Return (X, Y) of the center of cell containing provided text 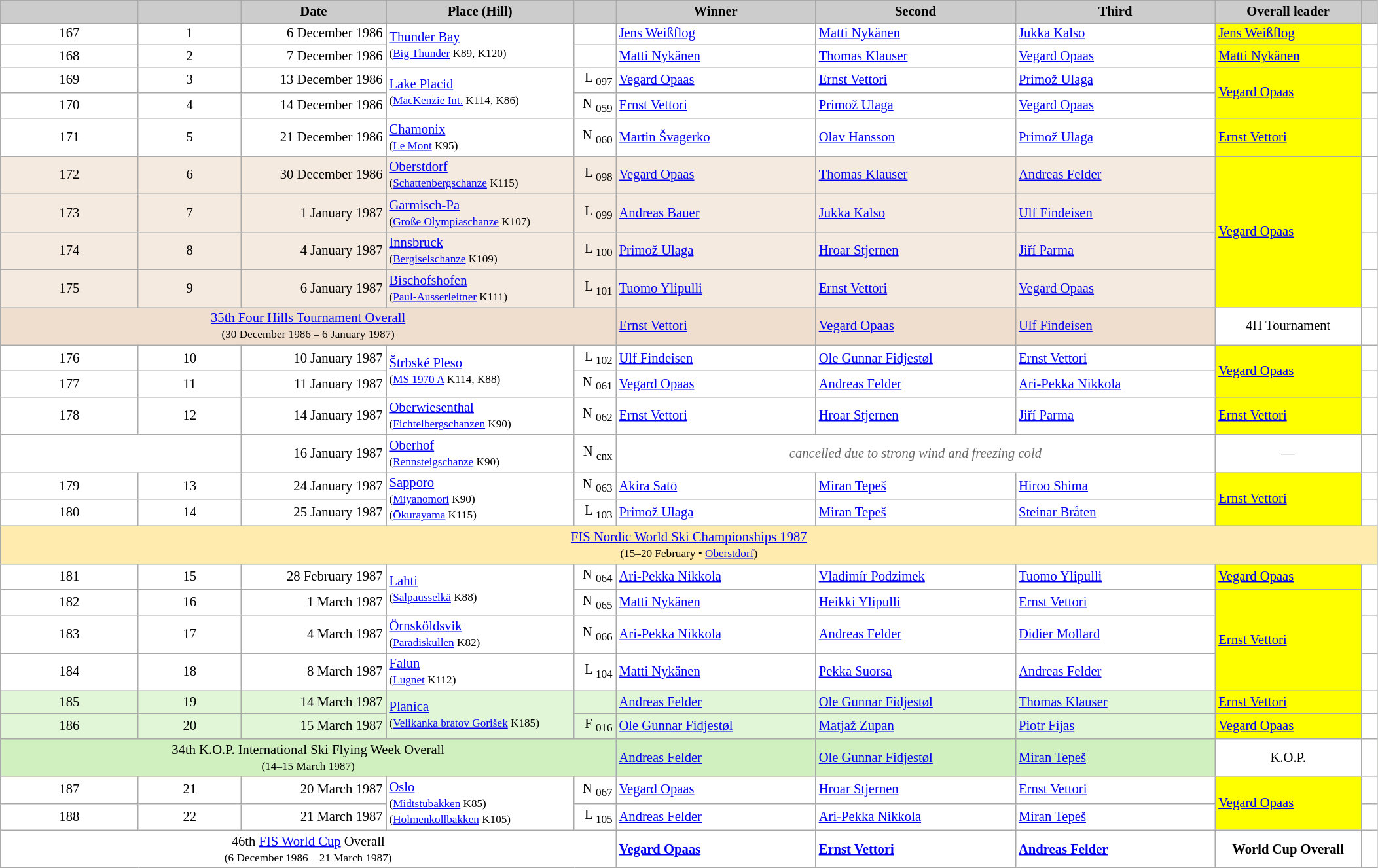
8 (190, 251)
170 (69, 105)
21 March 1987 (313, 817)
Innsbruck(Bergiselschanze K109) (480, 251)
Winner (716, 11)
187 (69, 789)
10 January 1987 (313, 357)
13 December 1986 (313, 80)
173 (69, 213)
17 (190, 634)
176 (69, 357)
13 (190, 486)
11 January 1987 (313, 384)
Third (1115, 11)
Lahti(Salpausselkä K88) (480, 589)
N 060 (595, 137)
Olav Hansson (915, 137)
14 December 1986 (313, 105)
184 (69, 672)
185 (69, 702)
FIS Nordic World Ski Championships 1987(15–20 February • Oberstdorf) (689, 545)
6 January 1987 (313, 289)
180 (69, 512)
19 (190, 702)
N 066 (595, 634)
35th Four Hills Tournament Overall(30 December 1986 – 6 January 1987) (308, 326)
167 (69, 33)
L 097 (595, 80)
21 December 1986 (313, 137)
Date (313, 11)
World Cup Overall (1288, 849)
179 (69, 486)
F 016 (595, 725)
N 065 (595, 602)
18 (190, 672)
5 (190, 137)
9 (190, 289)
7 (190, 213)
16 January 1987 (313, 454)
14 (190, 512)
Falun(Lugnet K112) (480, 672)
4 March 1987 (313, 634)
3 (190, 80)
Oslo(Midtstubakken K85)(Holmenkollbakken K105) (480, 803)
Steinar Bråten (1115, 512)
25 January 1987 (313, 512)
34th K.O.P. International Ski Flying Week Overall(14–15 March 1987) (308, 757)
L 099 (595, 213)
Place (Hill) (480, 11)
N 059 (595, 105)
Piotr Fijas (1115, 725)
Oberhof(Rennsteigschanze K90) (480, 454)
188 (69, 817)
46th FIS World Cup Overall(6 December 1986 – 21 March 1987) (308, 849)
Örnsköldsvik(Paradiskullen K82) (480, 634)
N 062 (595, 416)
cancelled due to strong wind and freezing cold (916, 454)
N 063 (595, 486)
Štrbské Pleso(MS 1970 A K114, K88) (480, 371)
8 March 1987 (313, 672)
171 (69, 137)
Vladimír Podzimek (915, 576)
20 (190, 725)
Oberstdorf(Schattenbergschanze K115) (480, 175)
1 March 1987 (313, 602)
N 061 (595, 384)
4 (190, 105)
N cnx (595, 454)
174 (69, 251)
182 (69, 602)
Second (915, 11)
172 (69, 175)
14 January 1987 (313, 416)
15 March 1987 (313, 725)
L 104 (595, 672)
Hiroo Shima (1115, 486)
28 February 1987 (313, 576)
4H Tournament (1288, 326)
15 (190, 576)
22 (190, 817)
Garmisch-Pa(Große Olympiaschanze K107) (480, 213)
L 098 (595, 175)
177 (69, 384)
Chamonix(Le Mont K95) (480, 137)
6 (190, 175)
181 (69, 576)
169 (69, 80)
Heikki Ylipulli (915, 602)
Martin Švagerko (716, 137)
Oberwiesenthal(Fichtelbergschanzen K90) (480, 416)
Lake Placid(MacKenzie Int. K114, K86) (480, 93)
6 December 1986 (313, 33)
Matjaž Zupan (915, 725)
20 March 1987 (313, 789)
— (1288, 454)
L 103 (595, 512)
N 067 (595, 789)
11 (190, 384)
21 (190, 789)
L 102 (595, 357)
1 January 1987 (313, 213)
7 December 1986 (313, 56)
12 (190, 416)
Bischofshofen(Paul-Ausserleitner K111) (480, 289)
Planica(Velikanka bratov Gorišek K185) (480, 715)
4 January 1987 (313, 251)
2 (190, 56)
1 (190, 33)
183 (69, 634)
K.O.P. (1288, 757)
N 064 (595, 576)
Didier Mollard (1115, 634)
186 (69, 725)
L 101 (595, 289)
L 105 (595, 817)
Thunder Bay(Big Thunder K89, K120) (480, 45)
Akira Satō (716, 486)
10 (190, 357)
168 (69, 56)
14 March 1987 (313, 702)
Pekka Suorsa (915, 672)
Sapporo(Miyanomori K90)(Ōkurayama K115) (480, 499)
Andreas Bauer (716, 213)
178 (69, 416)
30 December 1986 (313, 175)
L 100 (595, 251)
16 (190, 602)
24 January 1987 (313, 486)
175 (69, 289)
Overall leader (1288, 11)
